Determine the (X, Y) coordinate at the center of the cell enclosing the given text.  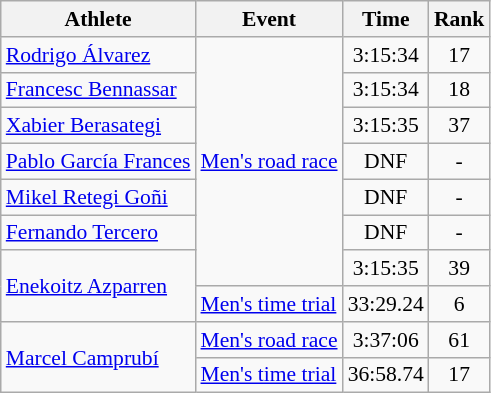
18 (460, 90)
Francesc Bennassar (98, 90)
Enekoitz Azparren (98, 286)
33:29.24 (386, 304)
Event (268, 19)
36:58.74 (386, 375)
6 (460, 304)
61 (460, 340)
Rodrigo Álvarez (98, 55)
39 (460, 269)
37 (460, 126)
3:37:06 (386, 340)
Athlete (98, 19)
Marcel Camprubí (98, 358)
Mikel Retegi Goñi (98, 197)
Time (386, 19)
Pablo García Frances (98, 162)
Rank (460, 19)
Xabier Berasategi (98, 126)
Fernando Tercero (98, 233)
